Search for the cell housing the specified text and yield its [x, y] center coordinate. 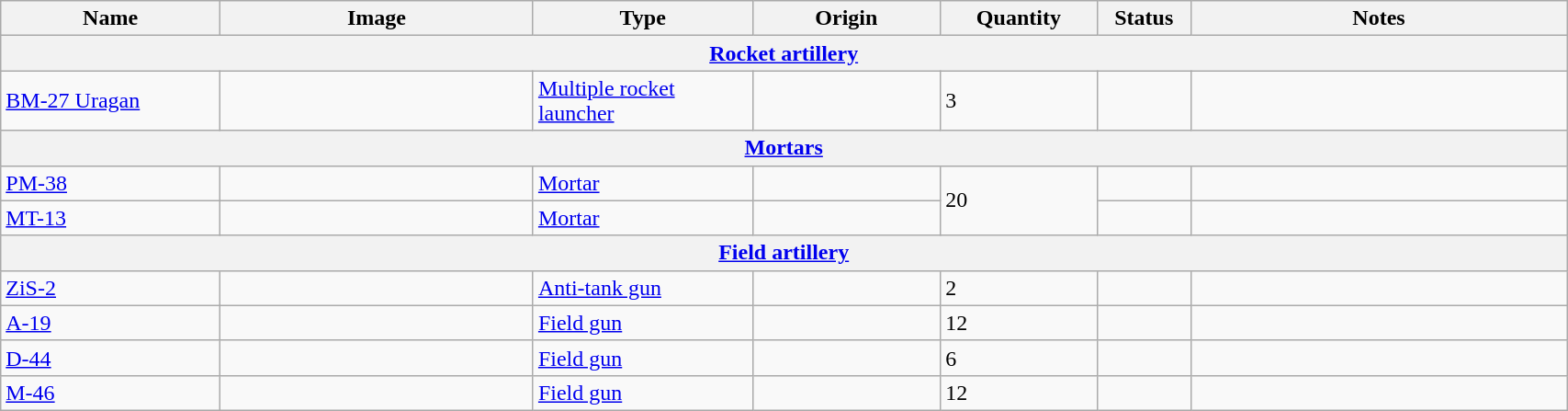
Type [643, 18]
Anti-tank gun [643, 288]
Multiple rocket launcher [643, 101]
Mortars [784, 148]
BM-27 Uragan [110, 101]
Quantity [1019, 18]
A-19 [110, 323]
ZiS-2 [110, 288]
PM-38 [110, 183]
Field artillery [784, 253]
Rocket artillery [784, 53]
Image [377, 18]
3 [1019, 101]
2 [1019, 288]
Notes [1378, 18]
Name [110, 18]
Status [1144, 18]
MT-13 [110, 218]
Origin [847, 18]
20 [1019, 200]
D-44 [110, 358]
6 [1019, 358]
M-46 [110, 393]
